From the cell containing the given text, extract its center point as (X, Y) coordinate. 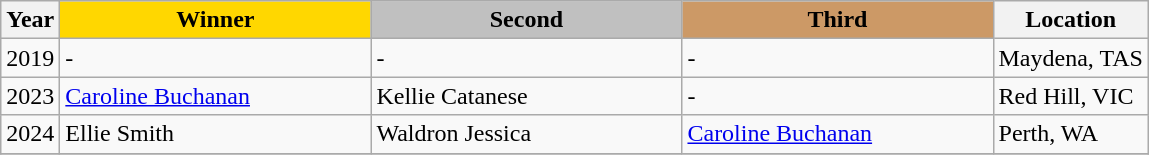
Second (526, 20)
Waldron Jessica (526, 134)
Third (838, 20)
Ellie Smith (216, 134)
Perth, WA (1070, 134)
Location (1070, 20)
Maydena, TAS (1070, 58)
Year (30, 20)
Red Hill, VIC (1070, 96)
2024 (30, 134)
2023 (30, 96)
2019 (30, 58)
Kellie Catanese (526, 96)
Winner (216, 20)
